Determine the (x, y) coordinate at the center of the cell enclosing the given text.  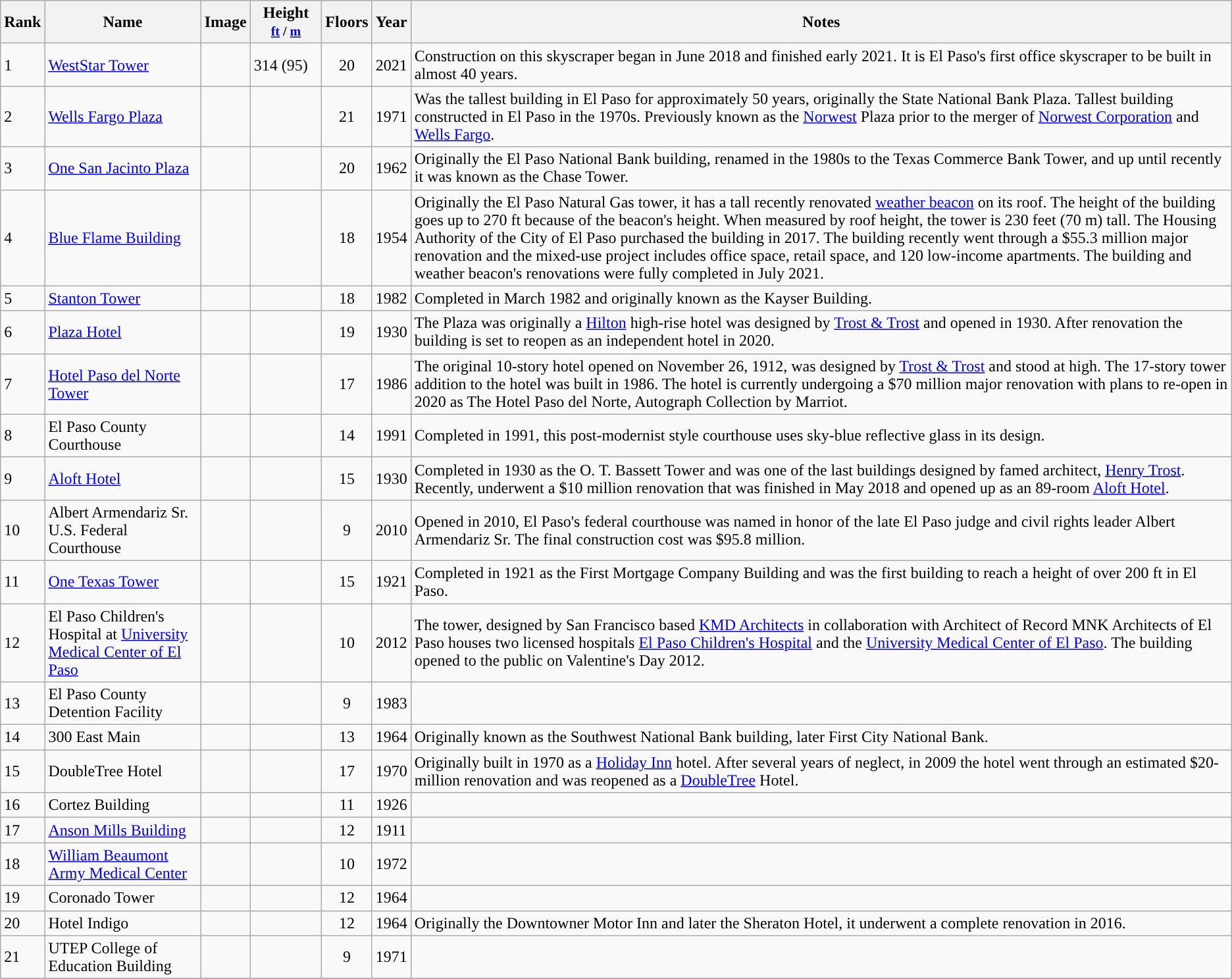
Cortez Building (122, 805)
Completed in 1921 as the First Mortgage Company Building and was the first building to reach a height of over 200 ft in El Paso. (821, 582)
1962 (391, 169)
1954 (391, 238)
1 (22, 65)
Completed in 1991, this post-modernist style courthouse uses sky-blue reflective glass in its design. (821, 436)
1991 (391, 436)
Image (225, 22)
Originally known as the Southwest National Bank building, later First City National Bank. (821, 737)
2012 (391, 643)
El Paso Children's Hospital at University Medical Center of El Paso (122, 643)
2010 (391, 530)
3 (22, 169)
Notes (821, 22)
Albert Armendariz Sr. U.S. Federal Courthouse (122, 530)
Originally the Downtowner Motor Inn and later the Sheraton Hotel, it underwent a complete renovation in 2016. (821, 923)
16 (22, 805)
Year (391, 22)
Anson Mills Building (122, 830)
6 (22, 332)
Name (122, 22)
Stanton Tower (122, 298)
8 (22, 436)
Floors (347, 22)
One San Jacinto Plaza (122, 169)
1921 (391, 582)
1972 (391, 864)
Aloft Hotel (122, 478)
4 (22, 238)
Coronado Tower (122, 898)
1982 (391, 298)
Construction on this skyscraper began in June 2018 and finished early 2021. It is El Paso's first office skyscraper to be built in almost 40 years. (821, 65)
Completed in March 1982 and originally known as the Kayser Building. (821, 298)
314 (95) (286, 65)
Plaza Hotel (122, 332)
Wells Fargo Plaza (122, 117)
El Paso County Detention Facility (122, 703)
UTEP College of Education Building (122, 957)
Hotel Paso del Norte Tower (122, 384)
300 East Main (122, 737)
1983 (391, 703)
Blue Flame Building (122, 238)
El Paso County Courthouse (122, 436)
WestStar Tower (122, 65)
7 (22, 384)
1911 (391, 830)
Hotel Indigo (122, 923)
5 (22, 298)
2 (22, 117)
One Texas Tower (122, 582)
1986 (391, 384)
Heightft / m (286, 22)
2021 (391, 65)
Rank (22, 22)
1970 (391, 772)
DoubleTree Hotel (122, 772)
William Beaumont Army Medical Center (122, 864)
1926 (391, 805)
